Scan for the cell matching the given text and deliver its [X, Y] coordinate at center. 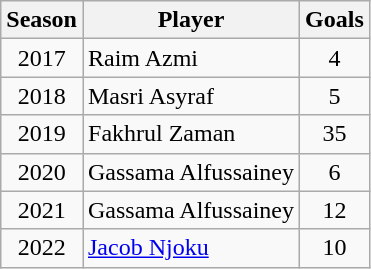
Player [190, 20]
6 [335, 172]
2021 [42, 210]
Fakhrul Zaman [190, 134]
Raim Azmi [190, 58]
2017 [42, 58]
2018 [42, 96]
5 [335, 96]
Goals [335, 20]
4 [335, 58]
10 [335, 248]
Jacob Njoku [190, 248]
Masri Asyraf [190, 96]
35 [335, 134]
12 [335, 210]
2022 [42, 248]
2020 [42, 172]
2019 [42, 134]
Season [42, 20]
